Pinpoint the cell where the given text exists, returning its (x, y) midpoint coordinate. 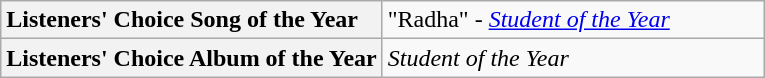
Listeners' Choice Song of the Year (192, 20)
Student of the Year (572, 58)
"Radha" - Student of the Year (572, 20)
Listeners' Choice Album of the Year (192, 58)
